Provide the [X, Y] coordinate of the cell's center where the given text is located.  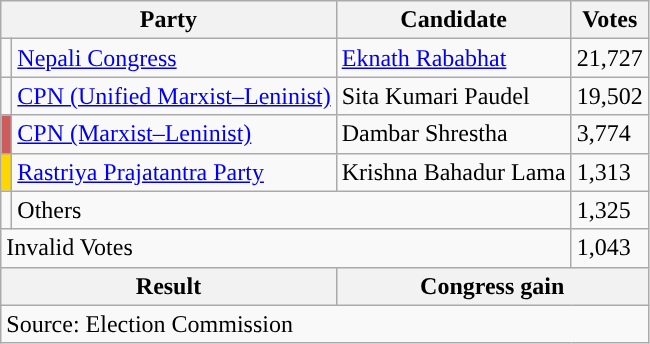
Dambar Shrestha [454, 134]
19,502 [610, 96]
Krishna Bahadur Lama [454, 172]
Rastriya Prajatantra Party [174, 172]
Sita Kumari Paudel [454, 96]
CPN (Unified Marxist–Leninist) [174, 96]
1,325 [610, 210]
Votes [610, 20]
1,043 [610, 248]
3,774 [610, 134]
Others [292, 210]
Result [168, 286]
21,727 [610, 58]
Congress gain [492, 286]
1,313 [610, 172]
Party [168, 20]
Source: Election Commission [324, 324]
Eknath Rababhat [454, 58]
Invalid Votes [286, 248]
Candidate [454, 20]
CPN (Marxist–Leninist) [174, 134]
Nepali Congress [174, 58]
